For the text-containing cell, return its midpoint in (X, Y) coordinate format. 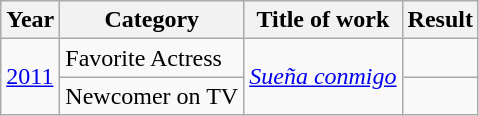
Year (30, 20)
Favorite Actress (152, 58)
Title of work (323, 20)
Sueña conmigo (323, 77)
Newcomer on TV (152, 96)
Category (152, 20)
2011 (30, 77)
Result (440, 20)
